Return the (x, y) coordinate for the center point of the cell that contains the specified text.  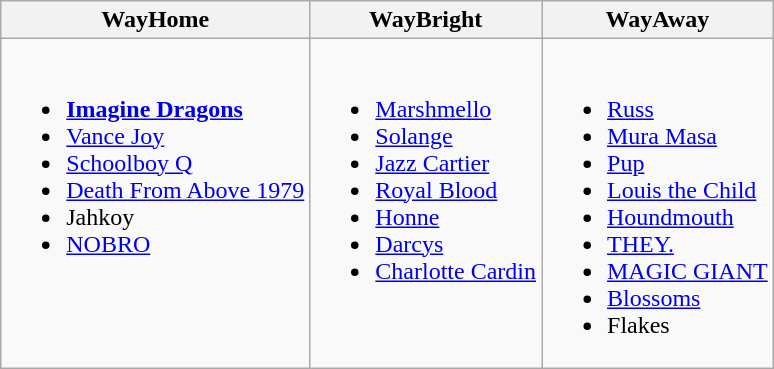
MarshmelloSolangeJazz CartierRoyal BloodHonneDarcysCharlotte Cardin (426, 204)
WayAway (658, 20)
WayBright (426, 20)
RussMura MasaPupLouis the ChildHoundmouthTHEY.MAGIC GIANTBlossomsFlakes (658, 204)
WayHome (156, 20)
Imagine DragonsVance JoySchoolboy QDeath From Above 1979JahkoyNOBRO (156, 204)
